Extract the [X, Y] coordinate from the center of the cell holding the provided text.  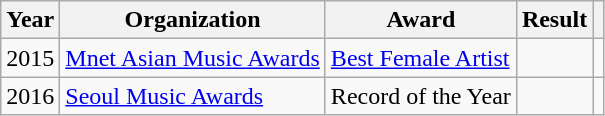
Result [554, 20]
Record of the Year [420, 96]
2015 [30, 58]
Seoul Music Awards [193, 96]
Best Female Artist [420, 58]
Organization [193, 20]
Year [30, 20]
Mnet Asian Music Awards [193, 58]
Award [420, 20]
2016 [30, 96]
